From the cell containing the given text, extract its center point as [x, y] coordinate. 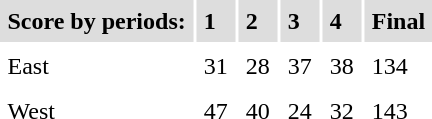
Score by periods: [96, 21]
4 [342, 21]
31 [216, 66]
2 [258, 21]
38 [342, 66]
134 [398, 66]
3 [300, 21]
28 [258, 66]
East [96, 66]
Final [398, 21]
1 [216, 21]
37 [300, 66]
